Locate the cell with the specified text and output its [X, Y] center coordinate. 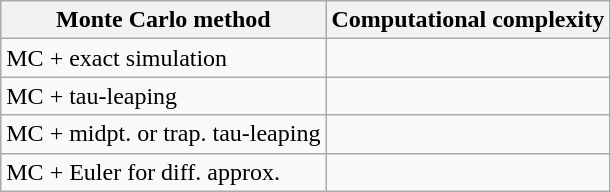
MC + tau-leaping [164, 96]
MC + exact simulation [164, 58]
Computational complexity [468, 20]
Monte Carlo method [164, 20]
MC + Euler for diff. approx. [164, 172]
MC + midpt. or trap. tau-leaping [164, 134]
